Provide the (x, y) coordinate of the cell's center where the given text is located.  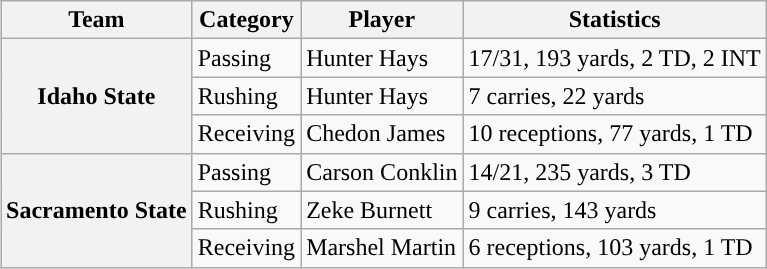
17/31, 193 yards, 2 TD, 2 INT (614, 58)
Carson Conklin (382, 172)
10 receptions, 77 yards, 1 TD (614, 134)
Team (97, 20)
Statistics (614, 20)
Chedon James (382, 134)
Sacramento State (97, 210)
Player (382, 20)
6 receptions, 103 yards, 1 TD (614, 248)
Category (246, 20)
Marshel Martin (382, 248)
9 carries, 143 yards (614, 210)
Zeke Burnett (382, 210)
14/21, 235 yards, 3 TD (614, 172)
7 carries, 22 yards (614, 96)
Idaho State (97, 96)
